From the cell containing the given text, extract its center point as (X, Y) coordinate. 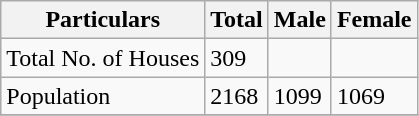
1069 (374, 96)
1099 (300, 96)
Total (237, 20)
309 (237, 58)
Particulars (103, 20)
2168 (237, 96)
Male (300, 20)
Female (374, 20)
Total No. of Houses (103, 58)
Population (103, 96)
